Pinpoint the cell where the given text exists, returning its (x, y) midpoint coordinate. 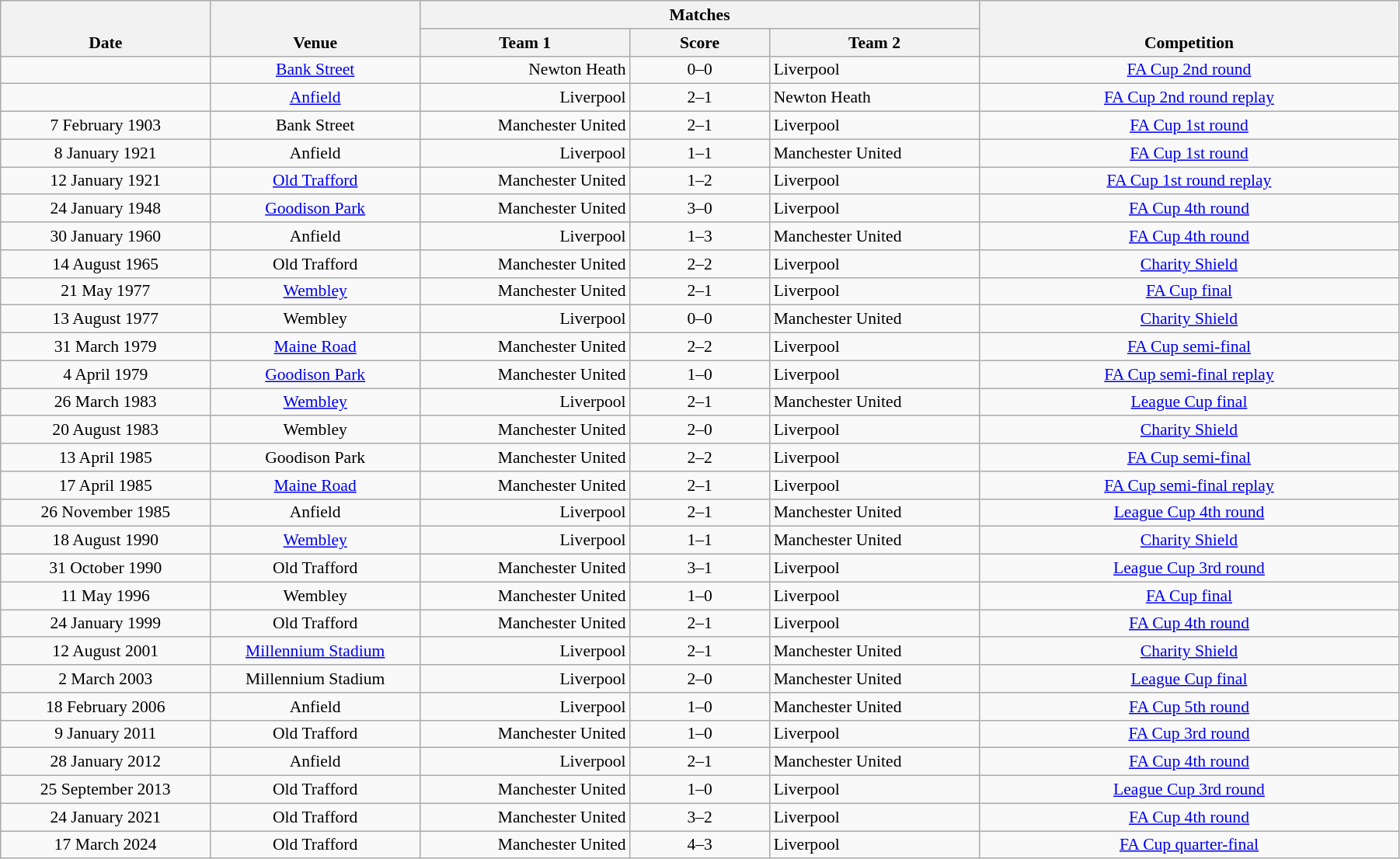
21 May 1977 (106, 291)
Venue (315, 28)
30 January 1960 (106, 236)
9 January 2011 (106, 734)
4 April 1979 (106, 374)
FA Cup 2nd round (1189, 70)
8 January 1921 (106, 153)
17 April 1985 (106, 485)
20 August 1983 (106, 430)
1–3 (700, 236)
12 January 1921 (106, 181)
31 October 1990 (106, 569)
FA Cup quarter-final (1189, 845)
FA Cup 1st round replay (1189, 181)
FA Cup 2nd round replay (1189, 98)
24 January 2021 (106, 817)
3–0 (700, 209)
1–2 (700, 181)
12 August 2001 (106, 652)
18 February 2006 (106, 707)
25 September 2013 (106, 790)
18 August 1990 (106, 541)
2 March 2003 (106, 679)
Score (700, 43)
26 March 1983 (106, 402)
11 May 1996 (106, 596)
7 February 1903 (106, 126)
League Cup 4th round (1189, 513)
26 November 1985 (106, 513)
17 March 2024 (106, 845)
3–2 (700, 817)
24 January 1948 (106, 209)
Date (106, 28)
13 April 1985 (106, 457)
Team 2 (875, 43)
4–3 (700, 845)
Team 1 (525, 43)
13 August 1977 (106, 319)
3–1 (700, 569)
FA Cup 3rd round (1189, 734)
28 January 2012 (106, 762)
Competition (1189, 28)
FA Cup 5th round (1189, 707)
24 January 1999 (106, 624)
Matches (700, 15)
31 March 1979 (106, 347)
14 August 1965 (106, 264)
